Provide the (X, Y) coordinate of the cell's center where the given text is located.  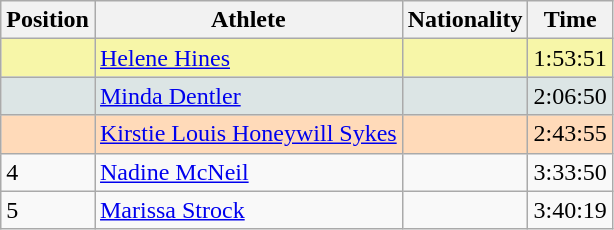
Minda Dentler (248, 96)
3:33:50 (570, 172)
Nationality (465, 20)
2:06:50 (570, 96)
Athlete (248, 20)
3:40:19 (570, 210)
Marissa Strock (248, 210)
5 (48, 210)
1:53:51 (570, 58)
Time (570, 20)
Helene Hines (248, 58)
Nadine McNeil (248, 172)
4 (48, 172)
Kirstie Louis Honeywill Sykes (248, 134)
Position (48, 20)
2:43:55 (570, 134)
